Locate the cell with the specified text and output its (x, y) center coordinate. 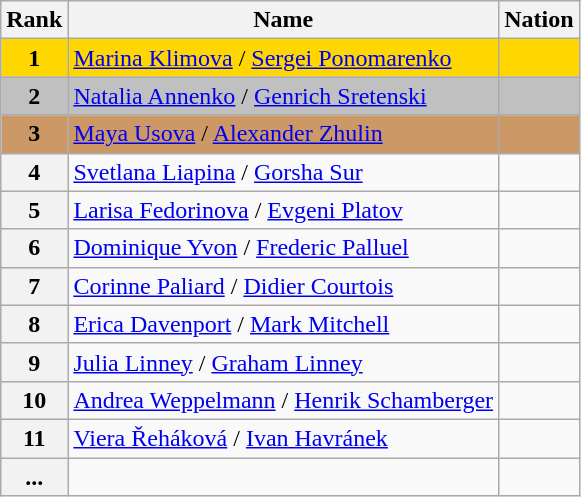
5 (34, 210)
8 (34, 324)
Erica Davenport / Mark Mitchell (284, 324)
Svetlana Liapina / Gorsha Sur (284, 172)
2 (34, 96)
10 (34, 400)
Dominique Yvon / Frederic Palluel (284, 248)
Julia Linney / Graham Linney (284, 362)
3 (34, 134)
Corinne Paliard / Didier Courtois (284, 286)
Viera Řeháková / Ivan Havránek (284, 438)
Name (284, 20)
Rank (34, 20)
9 (34, 362)
4 (34, 172)
Andrea Weppelmann / Henrik Schamberger (284, 400)
1 (34, 58)
... (34, 477)
Larisa Fedorinova / Evgeni Platov (284, 210)
Marina Klimova / Sergei Ponomarenko (284, 58)
Nation (539, 20)
7 (34, 286)
Natalia Annenko / Genrich Sretenski (284, 96)
Maya Usova / Alexander Zhulin (284, 134)
11 (34, 438)
6 (34, 248)
